Output the (x, y) coordinate of the center of the cell containing the given text.  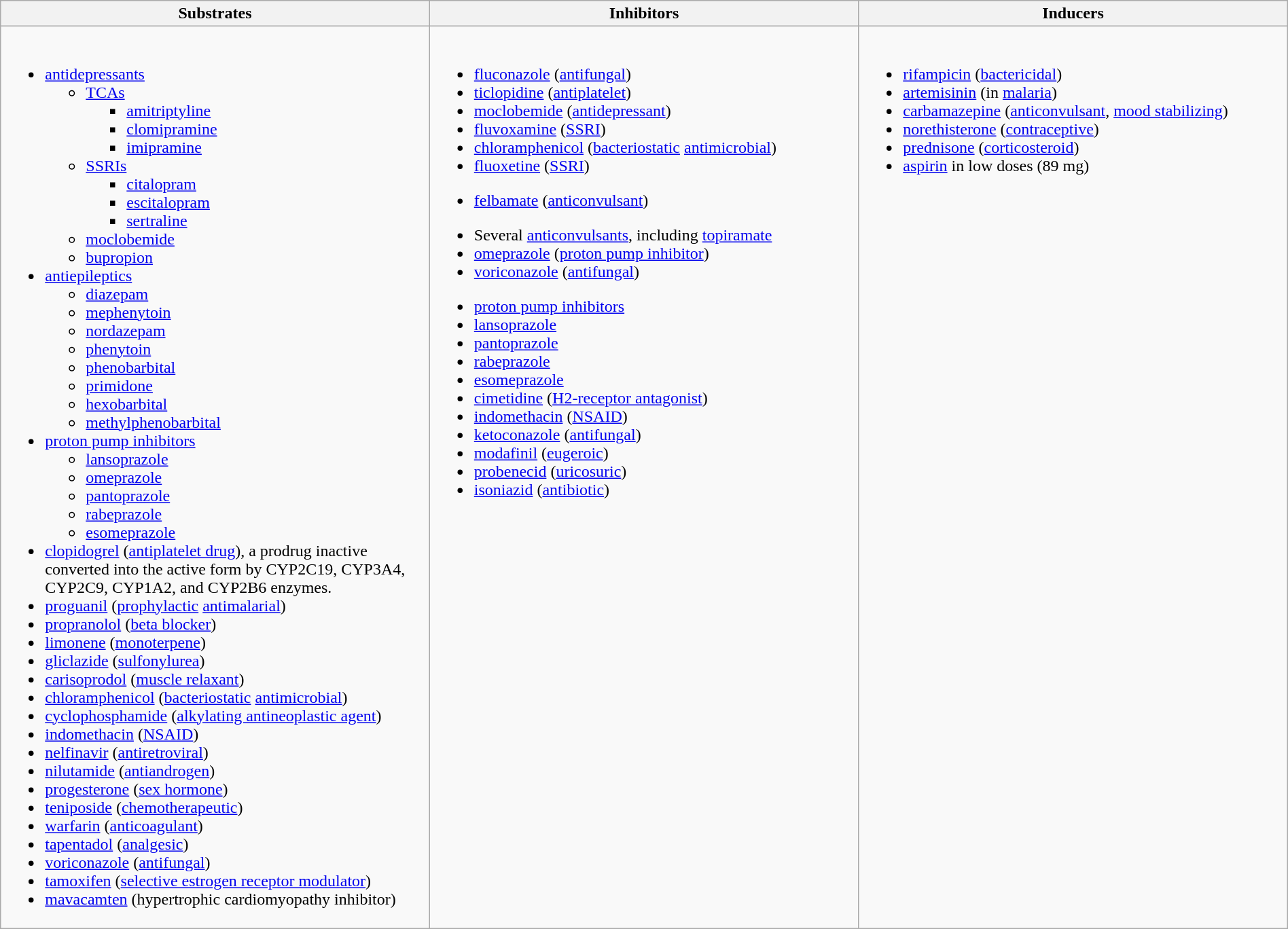
Substrates (215, 14)
Inhibitors (644, 14)
Inducers (1073, 14)
